Provide the [X, Y] coordinate of the cell's center where the given text is located.  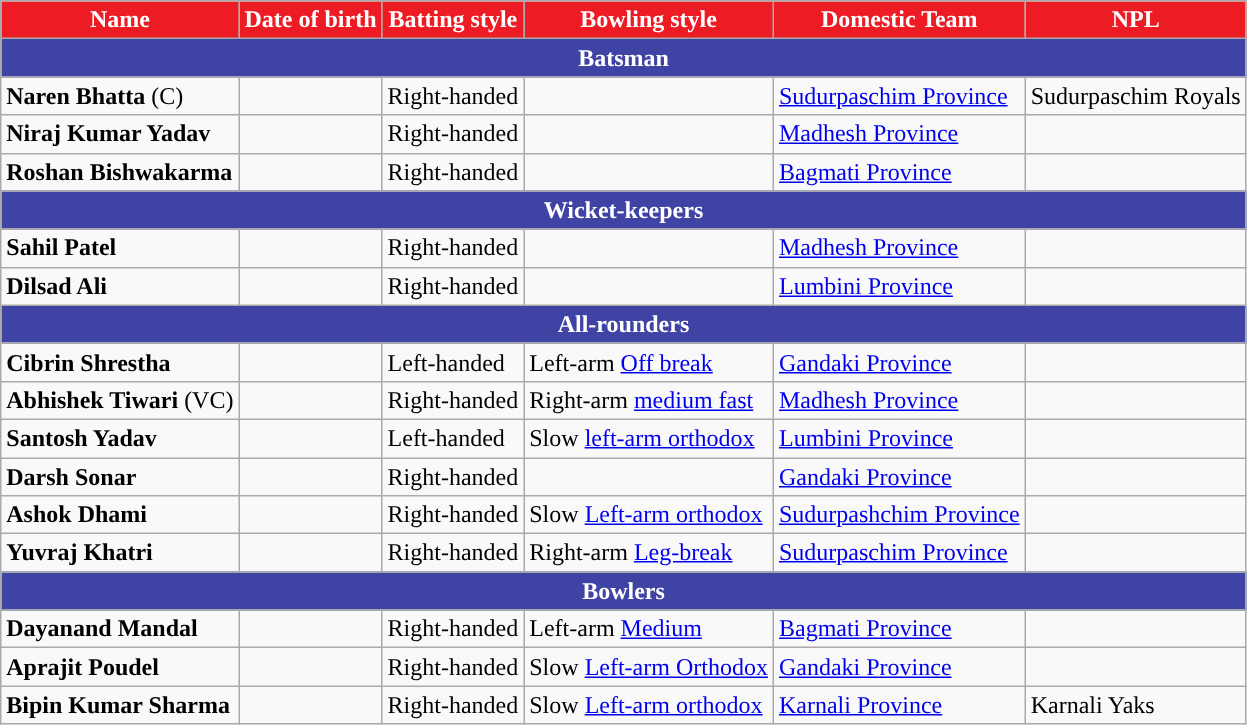
Date of birth [310, 20]
Dilsad Ali [120, 286]
Karnali Yaks [1136, 705]
Aprajit Poudel [120, 667]
All-rounders [624, 324]
Yuvraj Khatri [120, 553]
Dayanand Mandal [120, 629]
Sudurpashchim Province [899, 515]
Domestic Team [899, 20]
Sudurpaschim Royals [1136, 96]
Abhishek Tiwari (VC) [120, 400]
NPL [1136, 20]
Karnali Province [899, 705]
Naren Bhatta (C) [120, 96]
Right-arm medium fast [649, 400]
Wicket-keepers [624, 210]
Batsman [624, 58]
Roshan Bishwakarma [120, 172]
Slow Left-arm Orthodox [649, 667]
Darsh Sonar [120, 477]
Right-arm Leg-break [649, 553]
Batting style [453, 20]
Name [120, 20]
Cibrin Shrestha [120, 362]
Ashok Dhami [120, 515]
Bipin Kumar Sharma [120, 705]
Bowlers [624, 591]
Sahil Patel [120, 248]
Santosh Yadav [120, 438]
Niraj Kumar Yadav [120, 134]
Left-arm Medium [649, 629]
Left-arm Off break [649, 362]
Bowling style [649, 20]
Slow left-arm orthodox [649, 438]
